Scan for the cell matching the given text and deliver its (X, Y) coordinate at center. 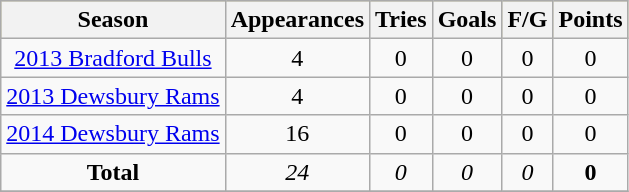
Tries (402, 20)
F/G (528, 20)
2013 Dewsbury Rams (113, 96)
Goals (467, 20)
24 (297, 172)
16 (297, 134)
Points (590, 20)
Season (113, 20)
2014 Dewsbury Rams (113, 134)
2013 Bradford Bulls (113, 58)
Appearances (297, 20)
Total (113, 172)
